For the text-containing cell, return its midpoint in [x, y] coordinate format. 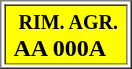
RIM. AGR. AA 000A [65, 34]
